Locate the cell with the specified text and output its [X, Y] center coordinate. 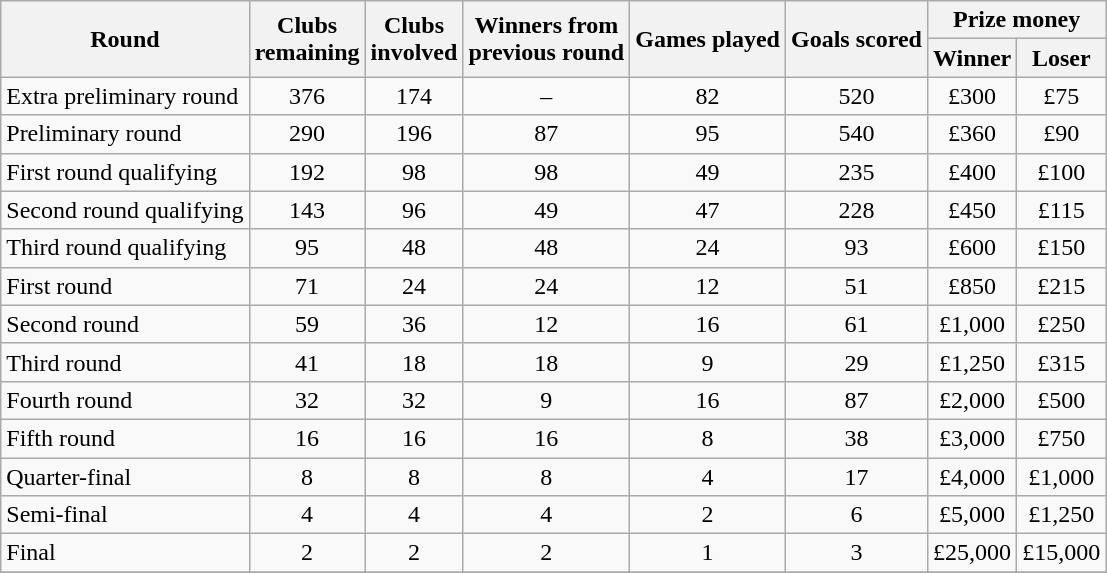
71 [307, 286]
£150 [1062, 248]
£25,000 [972, 553]
3 [856, 553]
192 [307, 172]
Goals scored [856, 39]
6 [856, 515]
Final [125, 553]
£75 [1062, 96]
36 [414, 324]
£15,000 [1062, 553]
Winners fromprevious round [546, 39]
Games played [708, 39]
£850 [972, 286]
Winner [972, 58]
61 [856, 324]
£300 [972, 96]
Clubsremaining [307, 39]
Extra preliminary round [125, 96]
Third round [125, 362]
£5,000 [972, 515]
228 [856, 210]
Loser [1062, 58]
– [546, 96]
£600 [972, 248]
Semi-final [125, 515]
£450 [972, 210]
£100 [1062, 172]
41 [307, 362]
143 [307, 210]
96 [414, 210]
38 [856, 438]
Preliminary round [125, 134]
29 [856, 362]
290 [307, 134]
Quarter-final [125, 477]
Round [125, 39]
First round [125, 286]
£2,000 [972, 400]
Prize money [1016, 20]
Third round qualifying [125, 248]
93 [856, 248]
51 [856, 286]
£360 [972, 134]
£500 [1062, 400]
174 [414, 96]
£3,000 [972, 438]
Second round qualifying [125, 210]
£400 [972, 172]
235 [856, 172]
82 [708, 96]
196 [414, 134]
1 [708, 553]
47 [708, 210]
First round qualifying [125, 172]
376 [307, 96]
£750 [1062, 438]
£4,000 [972, 477]
£90 [1062, 134]
Fourth round [125, 400]
59 [307, 324]
£115 [1062, 210]
Second round [125, 324]
540 [856, 134]
£315 [1062, 362]
Clubsinvolved [414, 39]
Fifth round [125, 438]
£250 [1062, 324]
17 [856, 477]
£215 [1062, 286]
520 [856, 96]
